Scan for the cell matching the given text and deliver its (X, Y) coordinate at center. 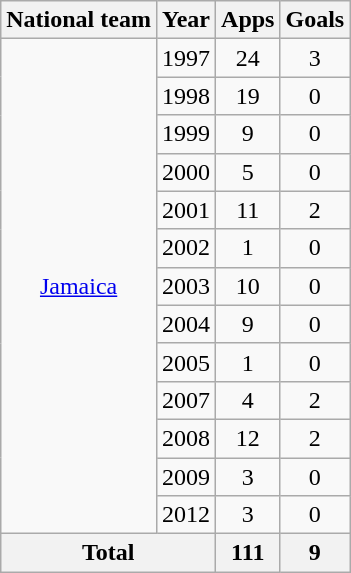
Year (186, 20)
National team (79, 20)
24 (248, 58)
12 (248, 438)
2002 (186, 248)
2005 (186, 362)
2003 (186, 286)
1999 (186, 134)
2004 (186, 324)
2009 (186, 477)
2000 (186, 172)
Total (108, 553)
Jamaica (79, 286)
1998 (186, 96)
2008 (186, 438)
11 (248, 210)
111 (248, 553)
19 (248, 96)
2001 (186, 210)
Apps (248, 20)
2012 (186, 515)
Goals (315, 20)
1997 (186, 58)
5 (248, 172)
4 (248, 400)
10 (248, 286)
2007 (186, 400)
